For the text-containing cell, return its midpoint in (X, Y) coordinate format. 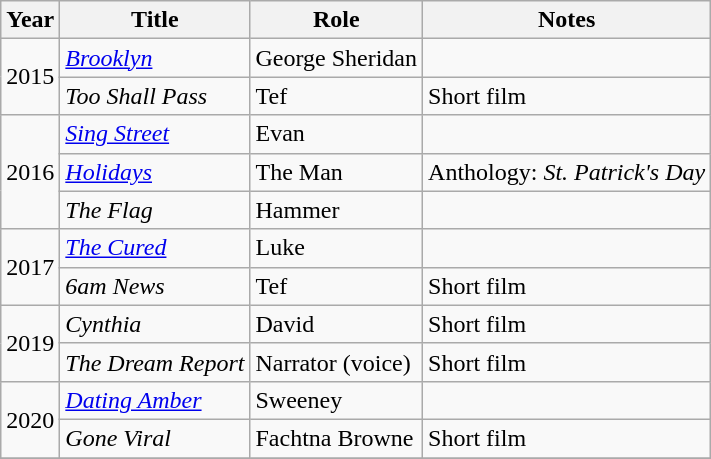
Dating Amber (155, 400)
Anthology: St. Patrick's Day (567, 172)
The Dream Report (155, 362)
Too Shall Pass (155, 96)
6am News (155, 286)
The Man (336, 172)
George Sheridan (336, 58)
Luke (336, 248)
2015 (30, 77)
Cynthia (155, 324)
Role (336, 20)
2017 (30, 267)
2020 (30, 419)
Sing Street (155, 134)
David (336, 324)
Sweeney (336, 400)
Narrator (voice) (336, 362)
2016 (30, 172)
Gone Viral (155, 438)
The Cured (155, 248)
Notes (567, 20)
2019 (30, 343)
Title (155, 20)
Holidays (155, 172)
The Flag (155, 210)
Brooklyn (155, 58)
Year (30, 20)
Hammer (336, 210)
Fachtna Browne (336, 438)
Evan (336, 134)
